Find where the given text appears and provide that cell's center as (x, y) coordinate. 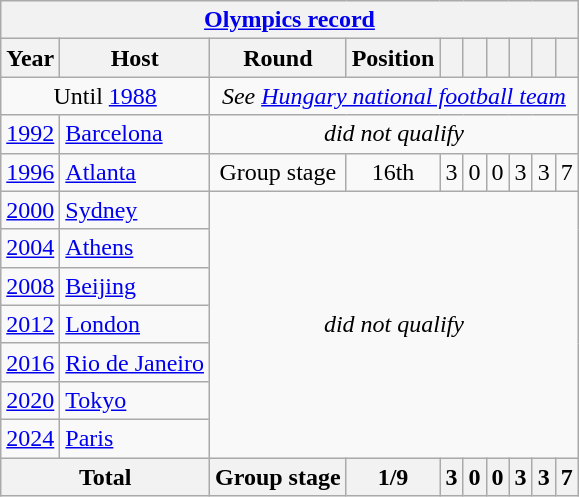
Year (30, 58)
2004 (30, 248)
Paris (135, 438)
2012 (30, 324)
See Hungary national football team (394, 96)
1996 (30, 172)
2024 (30, 438)
Rio de Janeiro (135, 362)
Sydney (135, 210)
London (135, 324)
1992 (30, 134)
2016 (30, 362)
2008 (30, 286)
Position (393, 58)
Round (278, 58)
2020 (30, 400)
16th (393, 172)
Beijing (135, 286)
Total (106, 477)
Until 1988 (106, 96)
Athens (135, 248)
Host (135, 58)
1/9 (393, 477)
Barcelona (135, 134)
2000 (30, 210)
Atlanta (135, 172)
Olympics record (290, 20)
Tokyo (135, 400)
